Determine the (X, Y) coordinate at the center of the cell enclosing the given text.  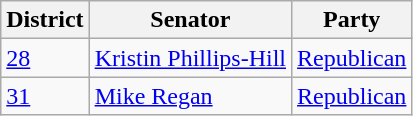
Party (352, 20)
28 (45, 58)
District (45, 20)
Senator (190, 20)
31 (45, 96)
Kristin Phillips-Hill (190, 58)
Mike Regan (190, 96)
